Find where the given text appears and provide that cell's center as (X, Y) coordinate. 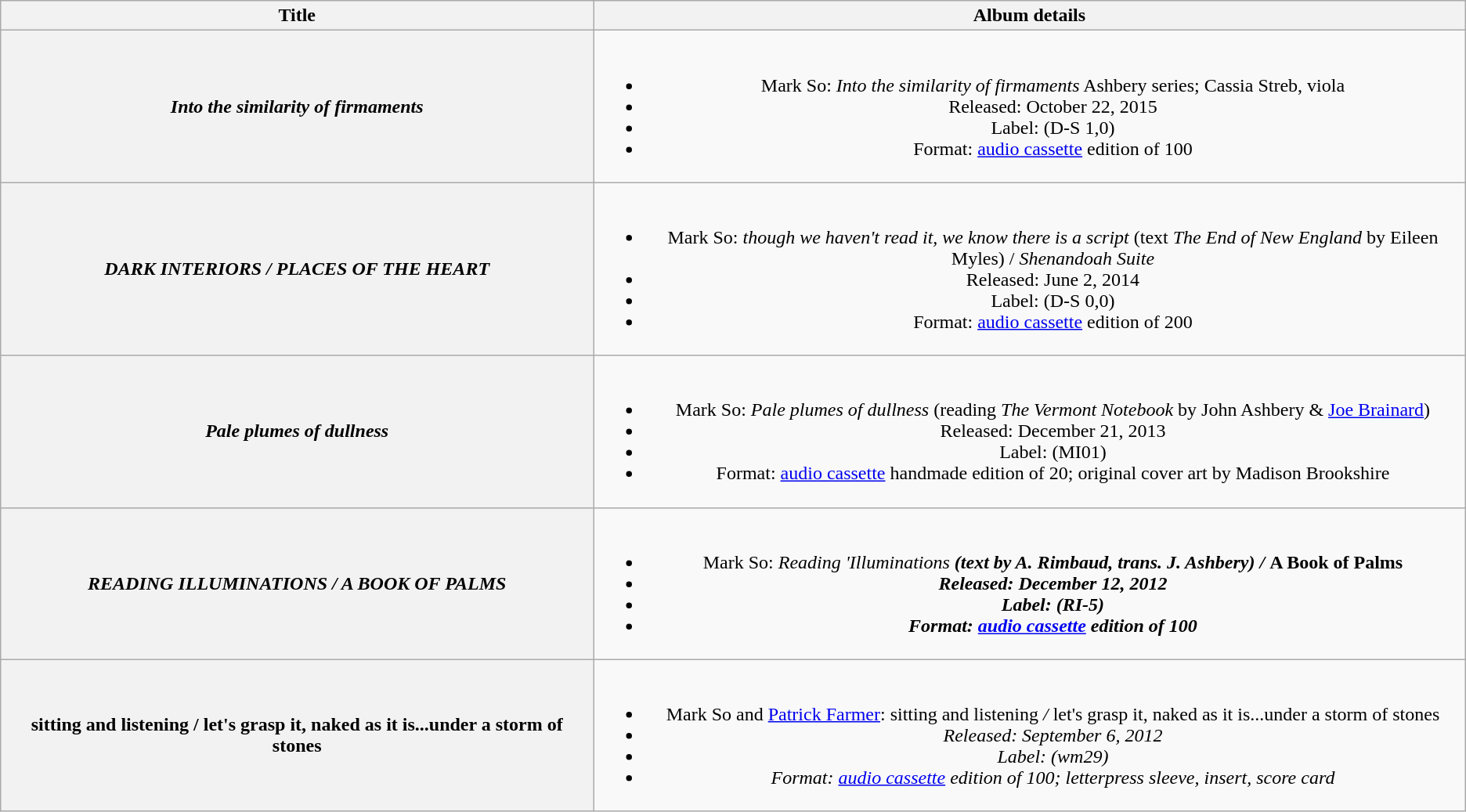
Album details (1030, 16)
DARK INTERIORS / PLACES OF THE HEART (298, 269)
Into the similarity of firmaments (298, 106)
READING ILLUMINATIONS / A BOOK OF PALMS (298, 583)
Title (298, 16)
sitting and listening / let's grasp it, naked as it is...under a storm of stones (298, 735)
Pale plumes of dullness (298, 431)
